Pinpoint the cell where the given text exists, returning its [x, y] midpoint coordinate. 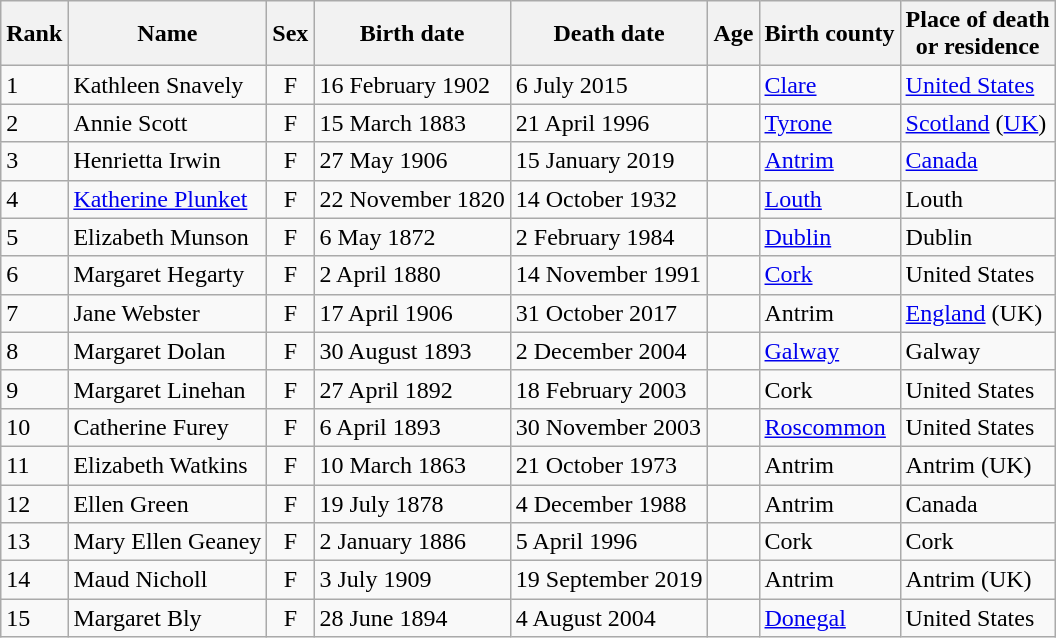
2 January 1886 [412, 542]
12 [34, 503]
6 July 2015 [609, 85]
Margaret Linehan [168, 389]
2 February 1984 [609, 237]
4 December 1988 [609, 503]
14 November 1991 [609, 275]
27 May 1906 [412, 161]
5 [34, 237]
Birth date [412, 34]
Birth county [830, 34]
8 [34, 351]
Sex [290, 34]
Mary Ellen Geaney [168, 542]
19 July 1878 [412, 503]
Elizabeth Watkins [168, 465]
27 April 1892 [412, 389]
Scotland (UK) [978, 123]
7 [34, 313]
Margaret Hegarty [168, 275]
2 [34, 123]
3 [34, 161]
Catherine Furey [168, 427]
4 August 2004 [609, 618]
Clare [830, 85]
Maud Nicholl [168, 580]
30 November 2003 [609, 427]
28 June 1894 [412, 618]
6 [34, 275]
9 [34, 389]
3 July 1909 [412, 580]
15 [34, 618]
Katherine Plunket [168, 199]
Name [168, 34]
Rank [34, 34]
14 [34, 580]
14 October 1932 [609, 199]
6 May 1872 [412, 237]
10 [34, 427]
10 March 1863 [412, 465]
4 [34, 199]
Kathleen Snavely [168, 85]
5 April 1996 [609, 542]
Elizabeth Munson [168, 237]
15 January 2019 [609, 161]
21 April 1996 [609, 123]
Ellen Green [168, 503]
Age [734, 34]
18 February 2003 [609, 389]
Place of death or residence [978, 34]
Henrietta Irwin [168, 161]
17 April 1906 [412, 313]
Jane Webster [168, 313]
1 [34, 85]
2 December 2004 [609, 351]
19 September 2019 [609, 580]
Annie Scott [168, 123]
6 April 1893 [412, 427]
16 February 1902 [412, 85]
2 April 1880 [412, 275]
Donegal [830, 618]
Death date [609, 34]
11 [34, 465]
England (UK) [978, 313]
Roscommon [830, 427]
Margaret Dolan [168, 351]
30 August 1893 [412, 351]
15 March 1883 [412, 123]
31 October 2017 [609, 313]
Margaret Bly [168, 618]
22 November 1820 [412, 199]
13 [34, 542]
21 October 1973 [609, 465]
Tyrone [830, 123]
